Scan for the cell matching the given text and deliver its [X, Y] coordinate at center. 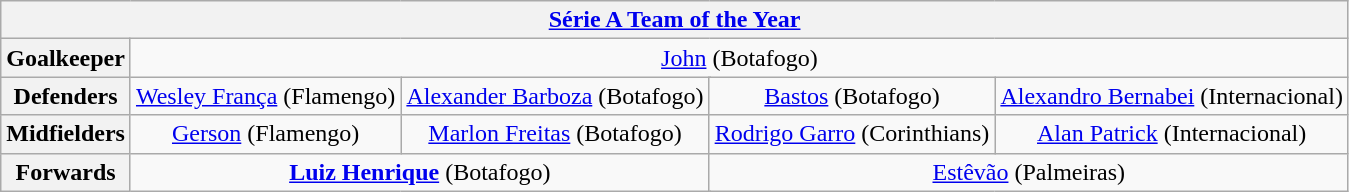
Marlon Freitas (Botafogo) [555, 134]
Wesley França (Flamengo) [265, 96]
Gerson (Flamengo) [265, 134]
Alexandro Bernabei (Internacional) [1172, 96]
Goalkeeper [66, 58]
Alan Patrick (Internacional) [1172, 134]
Defenders [66, 96]
Midfielders [66, 134]
Bastos (Botafogo) [852, 96]
Estêvão (Palmeiras) [1028, 172]
John (Botafogo) [739, 58]
Luiz Henrique (Botafogo) [420, 172]
Alexander Barboza (Botafogo) [555, 96]
Rodrigo Garro (Corinthians) [852, 134]
Série A Team of the Year [675, 20]
Forwards [66, 172]
